Identify which cell holds the provided text, then report its [x, y] central coordinate. 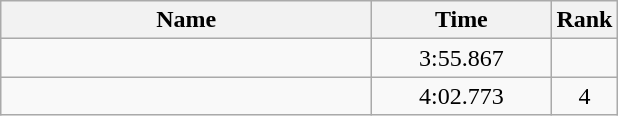
3:55.867 [462, 58]
4:02.773 [462, 96]
Time [462, 20]
Rank [584, 20]
Name [186, 20]
4 [584, 96]
